Provide the (X, Y) coordinate of the cell's center where the given text is located.  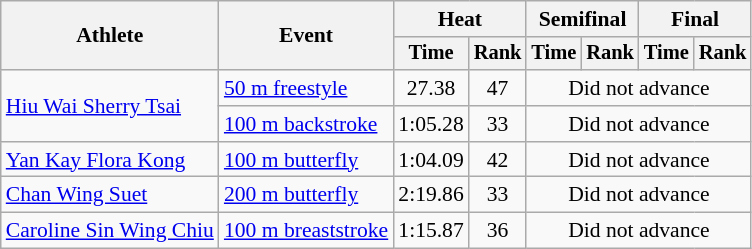
100 m backstroke (306, 124)
1:05.28 (430, 124)
Hiu Wai Sherry Tsai (110, 106)
100 m butterfly (306, 160)
Chan Wing Suet (110, 195)
Caroline Sin Wing Chiu (110, 231)
Event (306, 36)
Semifinal (582, 19)
27.38 (430, 88)
50 m freestyle (306, 88)
1:15.87 (430, 231)
Yan Kay Flora Kong (110, 160)
36 (498, 231)
1:04.09 (430, 160)
47 (498, 88)
42 (498, 160)
100 m breaststroke (306, 231)
Final (695, 19)
200 m butterfly (306, 195)
Heat (460, 19)
2:19.86 (430, 195)
Athlete (110, 36)
